From the cell containing the given text, extract its center point as (x, y) coordinate. 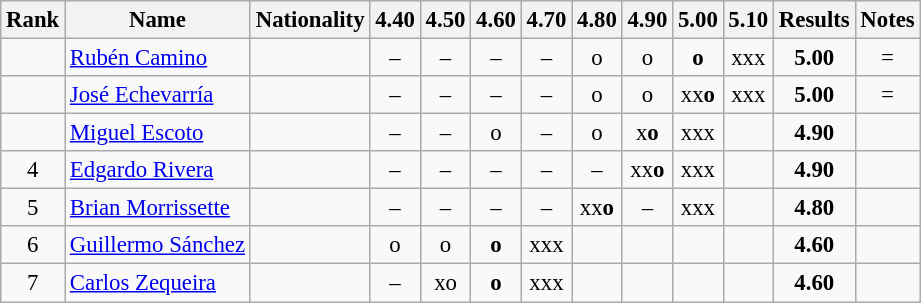
Results (814, 20)
4.70 (546, 20)
Guillermo Sánchez (158, 245)
Edgardo Rivera (158, 170)
5.10 (748, 20)
José Echevarría (158, 95)
Brian Morrissette (158, 208)
Carlos Zequeira (158, 283)
4.50 (445, 20)
Notes (888, 20)
Miguel Escoto (158, 133)
Name (158, 20)
4 (33, 170)
Rubén Camino (158, 58)
Rank (33, 20)
7 (33, 283)
4.40 (395, 20)
5 (33, 208)
Nationality (310, 20)
6 (33, 245)
